Search for the cell housing the specified text and yield its [X, Y] center coordinate. 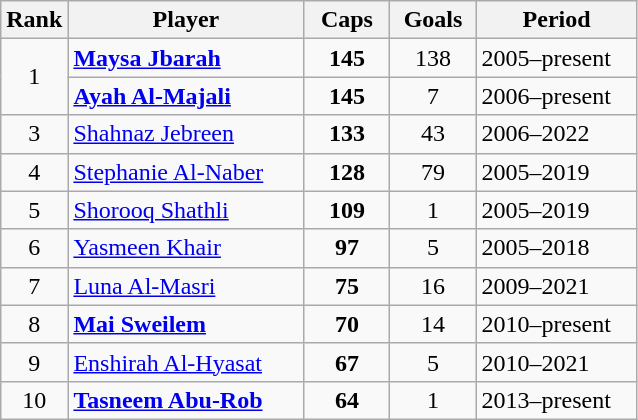
6 [34, 248]
Yasmeen Khair [186, 248]
10 [34, 400]
2013–present [556, 400]
2006–present [556, 96]
3 [34, 134]
Enshirah Al-Hyasat [186, 362]
64 [347, 400]
Mai Sweilem [186, 324]
97 [347, 248]
70 [347, 324]
138 [433, 58]
Shorooq Shathli [186, 210]
75 [347, 286]
133 [347, 134]
Maysa Jbarah [186, 58]
Luna Al-Masri [186, 286]
Rank [34, 20]
2005–present [556, 58]
Tasneem Abu-Rob [186, 400]
2005–2018 [556, 248]
128 [347, 172]
79 [433, 172]
9 [34, 362]
4 [34, 172]
Period [556, 20]
2009–2021 [556, 286]
16 [433, 286]
2006–2022 [556, 134]
109 [347, 210]
Caps [347, 20]
14 [433, 324]
Stephanie Al-Naber [186, 172]
67 [347, 362]
2010–present [556, 324]
Ayah Al-Majali [186, 96]
2010–2021 [556, 362]
Shahnaz Jebreen [186, 134]
43 [433, 134]
8 [34, 324]
Player [186, 20]
Goals [433, 20]
